Output the (x, y) coordinate of the center of the cell containing the given text.  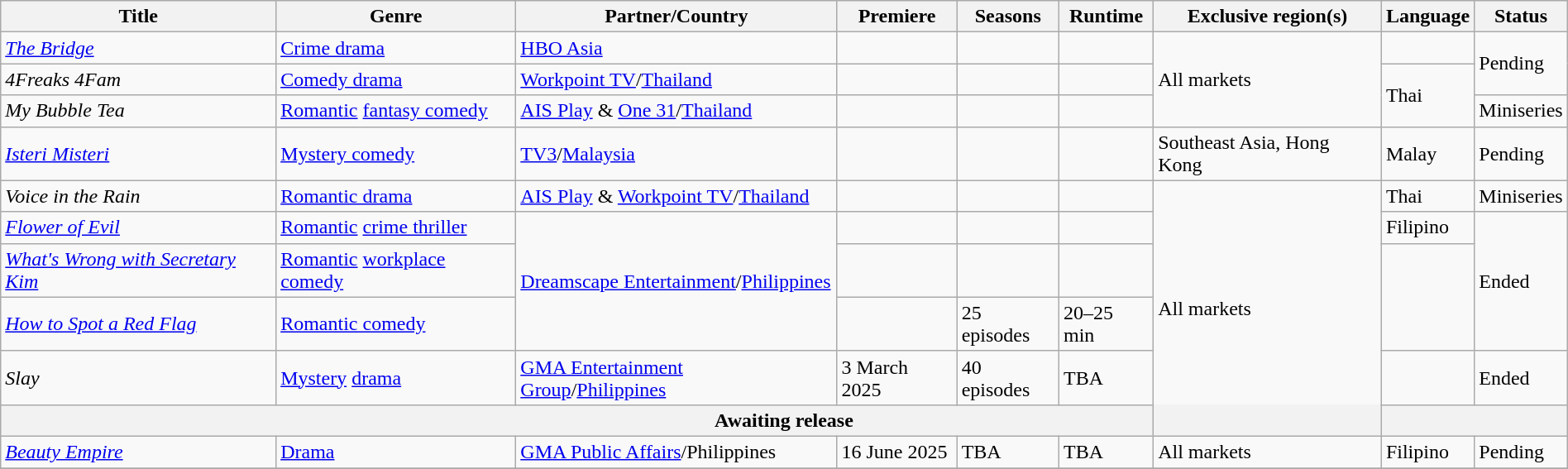
Partner/Country (676, 17)
Runtime (1106, 17)
16 June 2025 (896, 452)
20–25 min (1106, 324)
3 March 2025 (896, 377)
Flower of Evil (139, 227)
HBO Asia (676, 48)
Crime drama (396, 48)
Voice in the Rain (139, 196)
Comedy drama (396, 79)
Isteri Misteri (139, 154)
40 episodes (1007, 377)
GMA Entertainment Group/Philippines (676, 377)
The Bridge (139, 48)
Dreamscape Entertainment/Philippines (676, 281)
Mystery drama (396, 377)
Romantic crime thriller (396, 227)
Malay (1427, 154)
Beauty Empire (139, 452)
Mystery comedy (396, 154)
AIS Play & Workpoint TV/Thailand (676, 196)
Genre (396, 17)
Title (139, 17)
4Freaks 4Fam (139, 79)
Romantic comedy (396, 324)
GMA Public Affairs/Philippines (676, 452)
Romantic fantasy comedy (396, 111)
What's Wrong with Secretary Kim (139, 270)
Workpoint TV/Thailand (676, 79)
Exclusive region(s) (1268, 17)
Drama (396, 452)
Language (1427, 17)
Southeast Asia, Hong Kong (1268, 154)
Seasons (1007, 17)
Status (1521, 17)
How to Spot a Red Flag (139, 324)
AIS Play & One 31/Thailand (676, 111)
Romantic workplace comedy (396, 270)
My Bubble Tea (139, 111)
Romantic drama (396, 196)
Slay (139, 377)
25 episodes (1007, 324)
Premiere (896, 17)
TV3/Malaysia (676, 154)
Awaiting release (784, 420)
